Determine the [X, Y] coordinate at the center of the cell enclosing the given text.  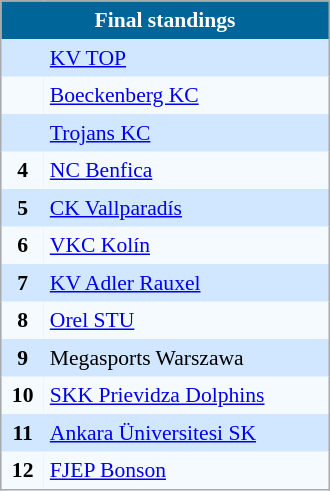
5 [22, 208]
Final standings [165, 20]
Orel STU [186, 321]
10 [22, 395]
8 [22, 321]
12 [22, 471]
VKC Kolín [186, 245]
Boeckenberg KC [186, 95]
11 [22, 433]
Ankara Üniversitesi SK [186, 433]
4 [22, 171]
KV Adler Rauxel [186, 283]
Megasports Warszawa [186, 358]
Trojans KC [186, 133]
KV TOP [186, 58]
6 [22, 245]
FJEP Bonson [186, 471]
CK Vallparadís [186, 208]
SKK Prievidza Dolphins [186, 395]
7 [22, 283]
NC Benfica [186, 171]
9 [22, 358]
